Return [X, Y] of the center of cell containing provided text 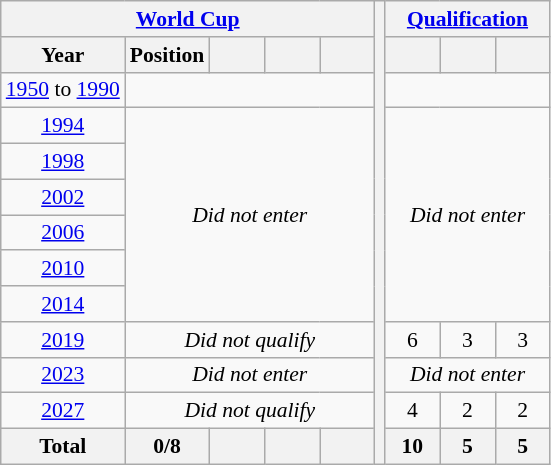
2010 [63, 269]
1950 to 1990 [63, 90]
6 [412, 340]
10 [412, 447]
1998 [63, 162]
World Cup [188, 19]
2006 [63, 233]
Position [167, 55]
2014 [63, 304]
Qualification [468, 19]
Year [63, 55]
2027 [63, 411]
0/8 [167, 447]
4 [412, 411]
2002 [63, 197]
2023 [63, 375]
1994 [63, 126]
Total [63, 447]
2019 [63, 340]
